Return (x, y) of the center of cell containing provided text 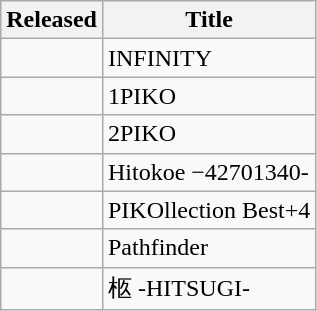
Hitokoe −42701340- (208, 172)
1PIKO (208, 96)
Released (52, 20)
2PIKO (208, 134)
柩 -HITSUGI- (208, 288)
Pathfinder (208, 248)
PIKOllection Best+4 (208, 210)
INFINITY (208, 58)
Title (208, 20)
